Pinpoint the cell where the given text exists, returning its (X, Y) midpoint coordinate. 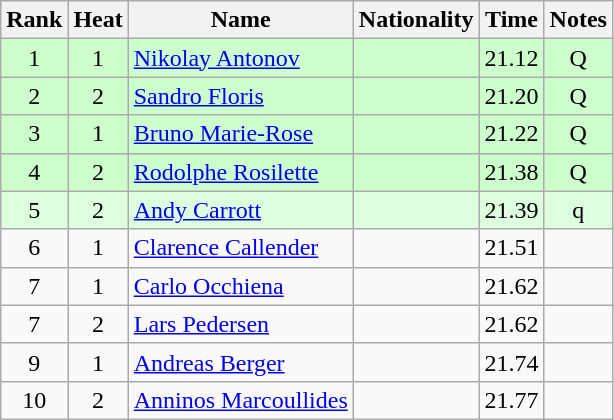
21.51 (512, 248)
Anninos Marcoullides (240, 400)
21.38 (512, 172)
21.20 (512, 96)
5 (34, 210)
21.74 (512, 362)
Nikolay Antonov (240, 58)
Time (512, 20)
4 (34, 172)
Andy Carrott (240, 210)
Heat (98, 20)
Notes (578, 20)
10 (34, 400)
Lars Pedersen (240, 324)
3 (34, 134)
21.39 (512, 210)
21.77 (512, 400)
Name (240, 20)
Sandro Floris (240, 96)
21.12 (512, 58)
6 (34, 248)
Rank (34, 20)
9 (34, 362)
q (578, 210)
Rodolphe Rosilette (240, 172)
Andreas Berger (240, 362)
Bruno Marie-Rose (240, 134)
21.22 (512, 134)
Nationality (416, 20)
Clarence Callender (240, 248)
Carlo Occhiena (240, 286)
